Search for the cell housing the specified text and yield its (x, y) center coordinate. 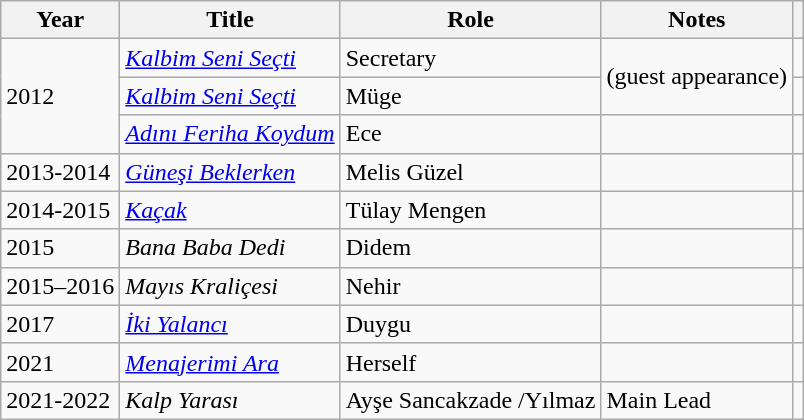
Nehir (470, 286)
Mayıs Kraliçesi (230, 286)
2012 (60, 96)
Duygu (470, 324)
Müge (470, 96)
Ece (470, 134)
Güneşi Beklerken (230, 172)
Kalp Yarası (230, 400)
2021 (60, 362)
2015–2016 (60, 286)
Notes (697, 20)
Menajerimi Ara (230, 362)
Melis Güzel (470, 172)
2015 (60, 248)
Year (60, 20)
Secretary (470, 58)
Role (470, 20)
2014-2015 (60, 210)
İki Yalancı (230, 324)
Ayşe Sancakzade /Yılmaz (470, 400)
Adını Feriha Koydum (230, 134)
Didem (470, 248)
2013-2014 (60, 172)
Main Lead (697, 400)
2017 (60, 324)
2021-2022 (60, 400)
Kaçak (230, 210)
(guest appearance) (697, 77)
Tülay Mengen (470, 210)
Title (230, 20)
Herself (470, 362)
Bana Baba Dedi (230, 248)
